From the cell containing the given text, extract its center point as (x, y) coordinate. 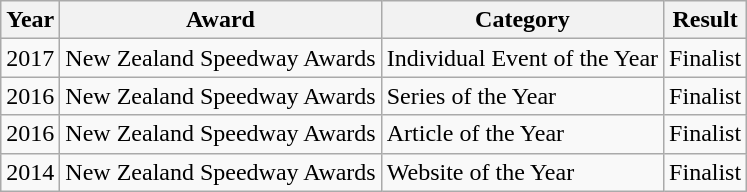
2017 (30, 58)
Article of the Year (522, 134)
Series of the Year (522, 96)
Award (220, 20)
Year (30, 20)
Website of the Year (522, 172)
Individual Event of the Year (522, 58)
Category (522, 20)
2014 (30, 172)
Result (706, 20)
